Capture the cell that displays the provided text and extract its [x, y] central coordinate. 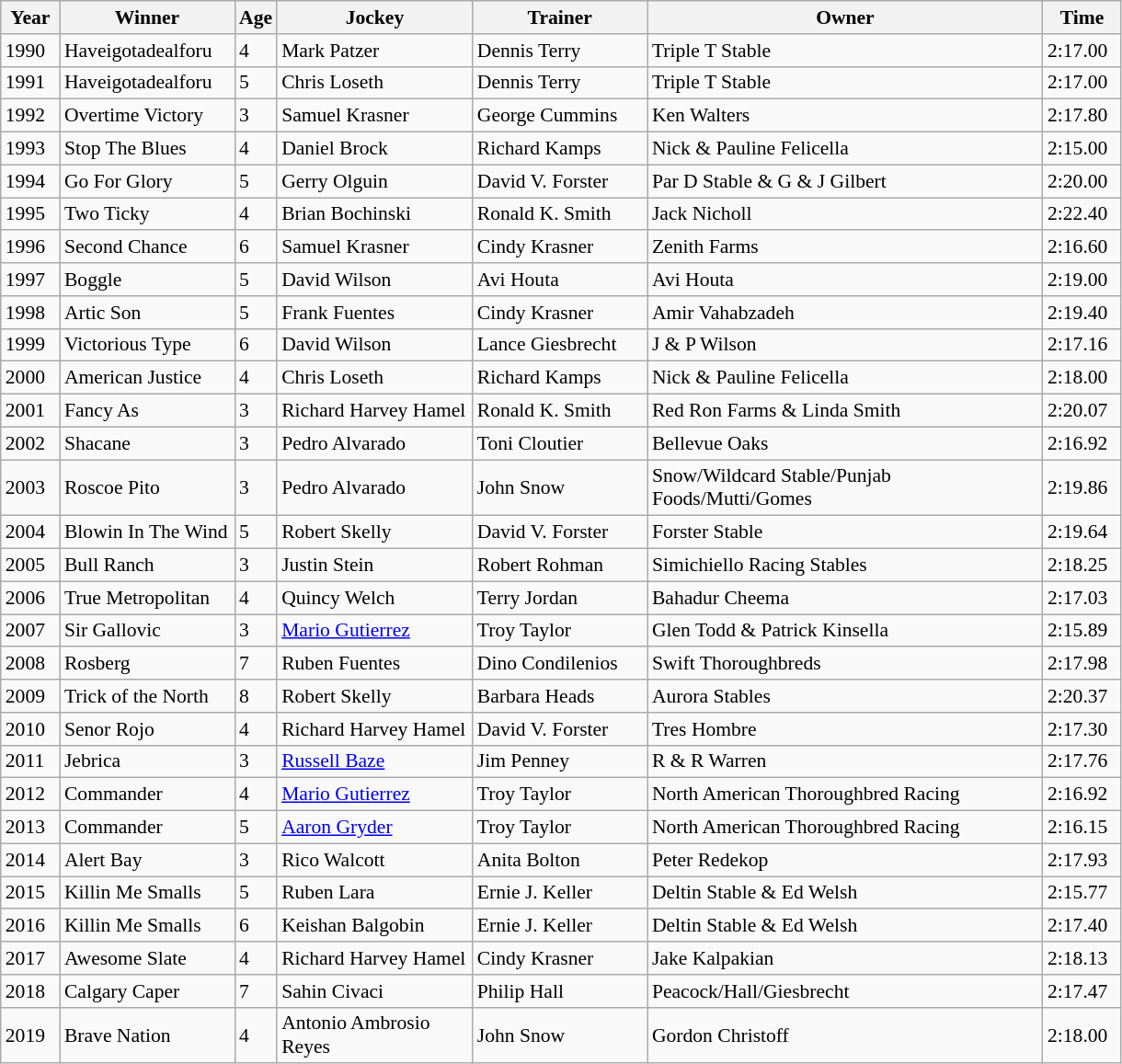
R & R Warren [845, 761]
Daniel Brock [375, 149]
Brave Nation [147, 1035]
Boggle [147, 280]
2018 [30, 991]
True Metropolitan [147, 598]
Calgary Caper [147, 991]
2016 [30, 926]
Glen Todd & Patrick Kinsella [845, 631]
George Cummins [560, 116]
Philip Hall [560, 991]
2007 [30, 631]
Second Chance [147, 247]
2:18.25 [1082, 566]
Sahin Civaci [375, 991]
2000 [30, 378]
Jockey [375, 17]
Ken Walters [845, 116]
2015 [30, 893]
2:17.40 [1082, 926]
Rico Walcott [375, 860]
Artic Son [147, 313]
Aaron Gryder [375, 828]
Terry Jordan [560, 598]
Overtime Victory [147, 116]
Winner [147, 17]
Red Ron Farms & Linda Smith [845, 411]
2004 [30, 532]
2002 [30, 443]
Toni Cloutier [560, 443]
Age [256, 17]
2:20.37 [1082, 696]
1999 [30, 345]
Dino Condilenios [560, 664]
Roscoe Pito [147, 487]
Trainer [560, 17]
Time [1082, 17]
2:17.30 [1082, 729]
2:17.16 [1082, 345]
2:19.40 [1082, 313]
2:19.00 [1082, 280]
2:19.86 [1082, 487]
2:15.77 [1082, 893]
Peter Redekop [845, 860]
Gerry Olguin [375, 181]
Aurora Stables [845, 696]
2:17.98 [1082, 664]
Quincy Welch [375, 598]
2012 [30, 795]
1991 [30, 83]
Alert Bay [147, 860]
Jake Kalpakian [845, 958]
Mark Patzer [375, 51]
Brian Bochinski [375, 214]
Robert Rohman [560, 566]
Jebrica [147, 761]
Trick of the North [147, 696]
Peacock/Hall/Giesbrecht [845, 991]
2:20.00 [1082, 181]
2008 [30, 664]
Two Ticky [147, 214]
Simichiello Racing Stables [845, 566]
2:18.13 [1082, 958]
2005 [30, 566]
Go For Glory [147, 181]
2011 [30, 761]
1994 [30, 181]
Owner [845, 17]
2:17.47 [1082, 991]
2019 [30, 1035]
Snow/Wildcard Stable/Punjab Foods/Mutti/Gomes [845, 487]
Bull Ranch [147, 566]
2:15.00 [1082, 149]
2014 [30, 860]
2:16.15 [1082, 828]
Antonio Ambrosio Reyes [375, 1035]
Awesome Slate [147, 958]
2010 [30, 729]
2:22.40 [1082, 214]
1996 [30, 247]
Zenith Farms [845, 247]
Rosberg [147, 664]
2006 [30, 598]
Sir Gallovic [147, 631]
8 [256, 696]
1990 [30, 51]
Justin Stein [375, 566]
Tres Hombre [845, 729]
Jack Nicholl [845, 214]
Year [30, 17]
2:17.03 [1082, 598]
2009 [30, 696]
American Justice [147, 378]
Bellevue Oaks [845, 443]
2:19.64 [1082, 532]
Gordon Christoff [845, 1035]
Shacane [147, 443]
Fancy As [147, 411]
2:17.76 [1082, 761]
1993 [30, 149]
2:17.93 [1082, 860]
Victorious Type [147, 345]
2:15.89 [1082, 631]
Par D Stable & G & J Gilbert [845, 181]
Barbara Heads [560, 696]
Forster Stable [845, 532]
Senor Rojo [147, 729]
1998 [30, 313]
Stop The Blues [147, 149]
2:20.07 [1082, 411]
2:17.80 [1082, 116]
2003 [30, 487]
Anita Bolton [560, 860]
Frank Fuentes [375, 313]
2001 [30, 411]
1992 [30, 116]
Lance Giesbrecht [560, 345]
1995 [30, 214]
Swift Thoroughbreds [845, 664]
Jim Penney [560, 761]
J & P Wilson [845, 345]
Ruben Fuentes [375, 664]
Amir Vahabzadeh [845, 313]
1997 [30, 280]
2017 [30, 958]
Blowin In The Wind [147, 532]
Ruben Lara [375, 893]
2013 [30, 828]
2:16.60 [1082, 247]
Russell Baze [375, 761]
Bahadur Cheema [845, 598]
Keishan Balgobin [375, 926]
